For the text-containing cell, return its midpoint in (x, y) coordinate format. 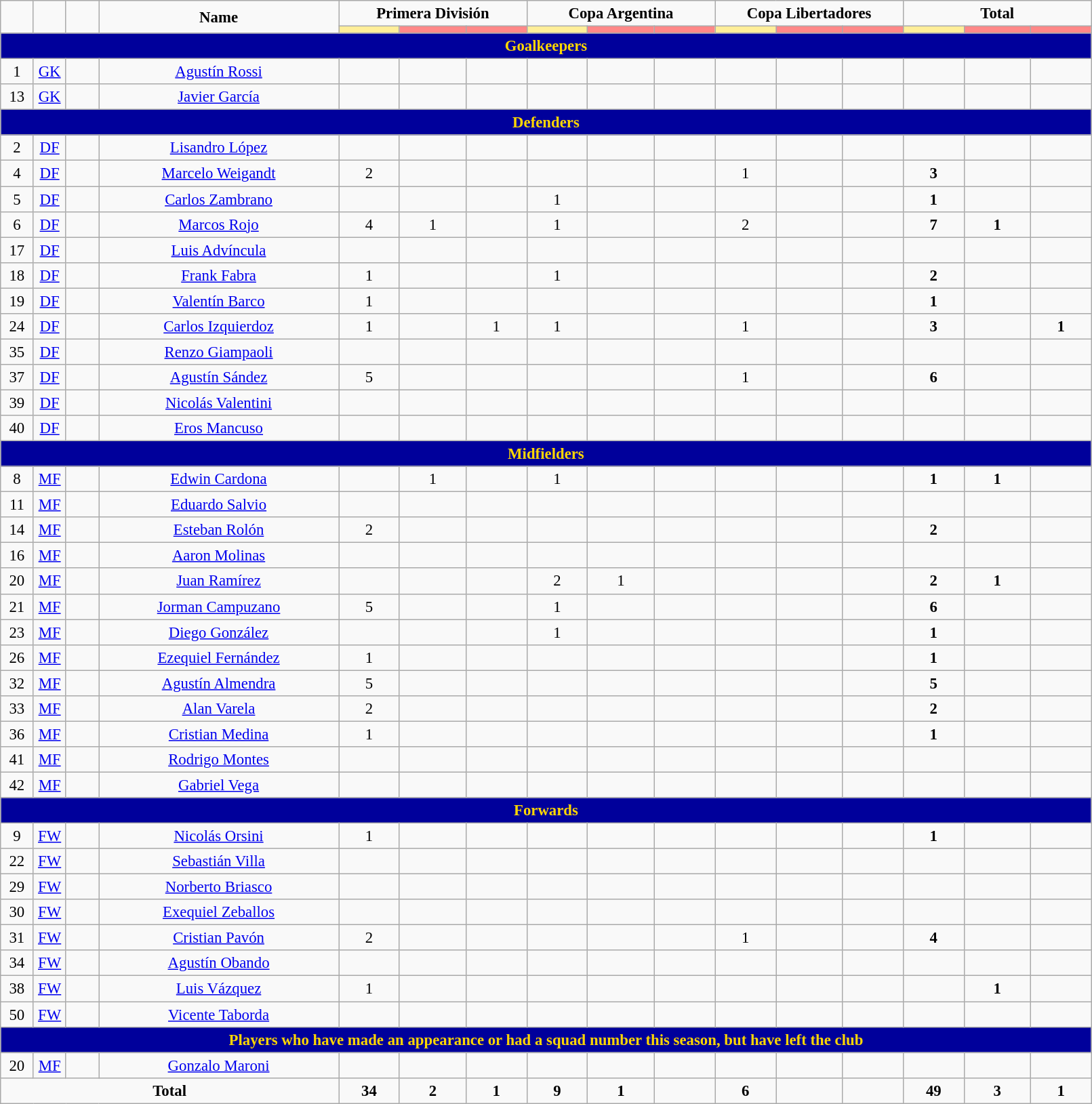
Ezequiel Fernández (219, 657)
40 (17, 428)
Luis Advíncula (219, 250)
Cristian Medina (219, 734)
Forwards (546, 811)
39 (17, 403)
Aaron Molinas (219, 556)
Cristian Pavón (219, 938)
11 (17, 505)
29 (17, 887)
Eros Mancuso (219, 428)
26 (17, 657)
Rodrigo Montes (219, 760)
Marcos Rojo (219, 224)
Luis Vázquez (219, 989)
Gonzalo Maroni (219, 1065)
Edwin Cardona (219, 479)
49 (933, 1090)
Nicolás Valentini (219, 403)
13 (17, 97)
Renzo Giampaoli (219, 352)
19 (17, 301)
Marcelo Weigandt (219, 173)
Exequiel Zeballos (219, 912)
Agustín Almendra (219, 683)
Copa Argentina (621, 14)
Juan Ramírez (219, 581)
21 (17, 607)
30 (17, 912)
Midfielders (546, 454)
Carlos Izquierdoz (219, 327)
14 (17, 530)
Lisandro López (219, 148)
16 (17, 556)
8 (17, 479)
Frank Fabra (219, 275)
18 (17, 275)
Players who have made an appearance or had a squad number this season, but have left the club (546, 1040)
Sebastián Villa (219, 861)
Esteban Rolón (219, 530)
36 (17, 734)
17 (17, 250)
33 (17, 709)
Primera División (433, 14)
37 (17, 377)
Valentín Barco (219, 301)
50 (17, 1015)
Norberto Briasco (219, 887)
7 (933, 224)
Eduardo Salvio (219, 505)
Name (219, 17)
Javier García (219, 97)
Agustín Rossi (219, 72)
Defenders (546, 123)
Jorman Campuzano (219, 607)
41 (17, 760)
Goalkeepers (546, 46)
35 (17, 352)
31 (17, 938)
Diego González (219, 632)
Nicolás Orsini (219, 836)
23 (17, 632)
22 (17, 861)
32 (17, 683)
Copa Libertadores (809, 14)
Agustín Obando (219, 963)
38 (17, 989)
Agustín Sández (219, 377)
42 (17, 785)
Gabriel Vega (219, 785)
24 (17, 327)
Carlos Zambrano (219, 199)
Alan Varela (219, 709)
Vicente Taborda (219, 1015)
